Find where the given text appears and provide that cell's center as (X, Y) coordinate. 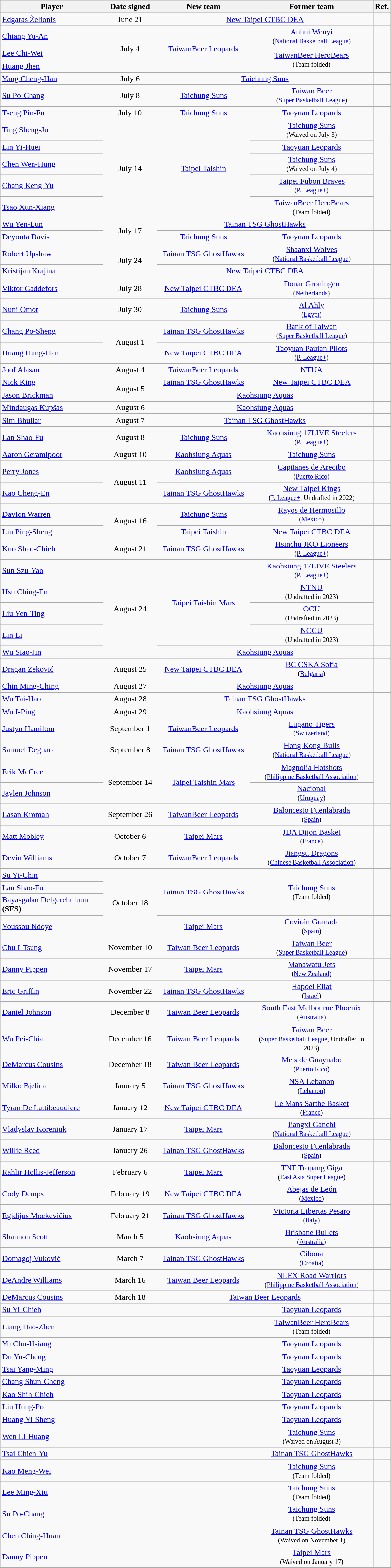
Shannon Scott (52, 1237)
September 8 (130, 750)
Wen Li-Huang (52, 1436)
Egidijus Mockevičius (52, 1215)
Lin Li (52, 635)
September 1 (130, 728)
January 5 (130, 1086)
NSA Lebanon(Lebanon) (312, 1086)
August 27 (130, 686)
Tyran De Lattibeaudiere (52, 1107)
Kristijan Krajina (52, 271)
Samuel Deguara (52, 750)
Lin Ping-Sheng (52, 532)
Tsao Xun-Xiang (52, 207)
August 6 (130, 407)
January 12 (130, 1107)
Cibona(Croatia) (312, 1258)
Taichung Suns(Waived on July 3) (312, 130)
August 5 (130, 389)
Le Mans Sarthe Basket(France) (312, 1107)
Brisbane Bullets(Australia) (312, 1237)
January 26 (130, 1151)
Liu Yen-Ting (52, 614)
June 21 (130, 19)
Huang Hung-Han (52, 352)
Wu Yen-Lun (52, 224)
October 7 (130, 858)
July 28 (130, 288)
Lugano Tigers(Switzerland) (312, 728)
Deyonta Davis (52, 237)
Mindaugas Kupšas (52, 407)
Taichung Suns(Waived on August 3) (312, 1436)
Lee Chi-Wei (52, 53)
Chu I-Tsung (52, 947)
March 7 (130, 1258)
Lasan Kromah (52, 815)
Sim Bhullar (52, 420)
Nuni Omot (52, 309)
March 18 (130, 1297)
February 19 (130, 1194)
December 8 (130, 1012)
Vladyslav Koreniuk (52, 1129)
Erik McCree (52, 771)
Victoria Libertas Pesaro(Italy) (312, 1215)
Perry Jones (52, 471)
Huang Yi-Sheng (52, 1420)
Huang Jhen (52, 66)
Former team (312, 7)
July 24 (130, 260)
New Taipei Kings(P. League+, Undrafted in 2022) (312, 493)
Devin Williams (52, 858)
Tsai Yang-Ming (52, 1369)
Kuo Shao-Chieh (52, 549)
Liang Hao-Zhen (52, 1326)
August 16 (130, 521)
Kao Shih-Chieh (52, 1394)
July 30 (130, 309)
Hsu Ching-En (52, 592)
Dragan Zeković (52, 669)
Covirán Granada(Spain) (312, 926)
Al Ahly(Egypt) (312, 309)
Rayos de Hermosillo(Mexico) (312, 515)
Sun Szu-Yao (52, 570)
Aaron Geramipoor (52, 454)
NLEX Road Warriors(Philippine Basketball Association) (312, 1280)
Bank of Taiwan(Super Basketball League) (312, 331)
Jiangxi Ganchi(National Basketball League) (312, 1129)
Hsinchu JKO Lioneers(P. League+) (312, 549)
July 8 (130, 95)
Wu I-Ping (52, 711)
Donar Groningen(Netherlands) (312, 288)
New team (204, 7)
Milko Bjelica (52, 1086)
February 21 (130, 1215)
Chang Po-Sheng (52, 331)
Chang Shun-Cheng (52, 1381)
October 6 (130, 836)
July 10 (130, 113)
August 8 (130, 437)
November 17 (130, 969)
Tainan TSG GhostHawks(Waived on November 1) (312, 1535)
Taipei Mars(Waived on January 17) (312, 1557)
NTUA (312, 370)
BC CSKA Sofia(Bulgaria) (312, 669)
Kao Meng-Wei (52, 1471)
Taipei Fubon Braves(P. League+) (312, 186)
September 26 (130, 815)
Justyn Hamilton (52, 728)
Rahlir Hollis-Jefferson (52, 1172)
Mets de Guaynabo(Puerto Rico) (312, 1064)
Jason Brickman (52, 395)
Lin Yi-Huei (52, 147)
July 6 (130, 79)
Taoyuan Pauian Pilots(P. League+) (312, 352)
Jiangsu Dragons(Chinese Basketball Association) (312, 858)
Chen Ching-Huan (52, 1535)
Manawatu Jets(New Zealand) (312, 969)
Tsai Chien-Yu (52, 1454)
March 5 (130, 1237)
Nick King (52, 382)
Robert Upshaw (52, 254)
Tseng Pin-Fu (52, 113)
Wu Siao-Jin (52, 652)
Magnolia Hotshots(Philippine Basketball Association) (312, 771)
NCCU(Undrafted in 2023) (312, 635)
Hapoel Eilat(Israel) (312, 991)
NTNU(Undrafted in 2023) (312, 592)
Willie Reed (52, 1151)
Taichung Suns(Waived on July 4) (312, 164)
Eric Griffin (52, 991)
JDA Dijon Basket(France) (312, 836)
August 10 (130, 454)
Joof Alasan (52, 370)
Chang Keng-Yu (52, 186)
December 18 (130, 1064)
Domagoj Vuković (52, 1258)
Chen Wen-Hung (52, 164)
January 17 (130, 1129)
Chiang Yu-An (52, 36)
South East Melbourne Phoenix(Australia) (312, 1012)
July 14 (130, 168)
August 24 (130, 609)
Davion Warren (52, 515)
December 16 (130, 1038)
July 4 (130, 49)
Abejas de León(Mexico) (312, 1194)
Nacional(Uruguay) (312, 793)
Liu Hung-Po (52, 1407)
Player (52, 7)
Wu Pei-Chia (52, 1038)
Cody Demps (52, 1194)
OCU(Undrafted in 2023) (312, 614)
Kao Cheng-En (52, 493)
Wu Tai-Hao (52, 699)
August 11 (130, 482)
October 18 (130, 903)
July 17 (130, 231)
March 16 (130, 1280)
August 1 (130, 342)
TNT Tropang Giga(East Asia Super League) (312, 1172)
Edgaras Želionis (52, 19)
Su Yi-Chieh (52, 1310)
Capitanes de Arecibo(Puerto Rico) (312, 471)
Ref. (382, 7)
September 14 (130, 782)
November 10 (130, 947)
Yu Chu-Hsiang (52, 1344)
Jaylen Johnson (52, 793)
Date signed (130, 7)
Bayasgalan Delgerchuluun (SFS) (52, 904)
Matt Mobley (52, 836)
February 6 (130, 1172)
August 25 (130, 669)
August 29 (130, 711)
August 21 (130, 549)
DeAndre Williams (52, 1280)
Ting Sheng-Ju (52, 130)
Yang Cheng-Han (52, 79)
Viktor Gaddefors (52, 288)
Youssou Ndoye (52, 926)
Su Yi-Chin (52, 875)
Shaanxi Wolves(National Basketball League) (312, 254)
November 22 (130, 991)
Anhui Wenyi(National Basketball League) (312, 36)
Taiwan Beer(Super Basketball League, Undrafted in 2023) (312, 1038)
Du Yu-Cheng (52, 1356)
August 4 (130, 370)
Hong Kong Bulls(National Basketball League) (312, 750)
Chin Ming-Ching (52, 686)
August 28 (130, 699)
Daniel Johnson (52, 1012)
August 7 (130, 420)
Lee Ming-Xiu (52, 1492)
